Detect which cell encompasses the target text, then output its [X, Y] center coordinate. 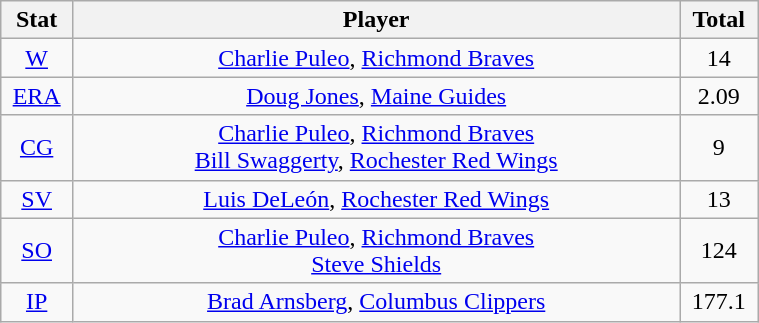
Brad Arnsberg, Columbus Clippers [376, 302]
Doug Jones, Maine Guides [376, 96]
Total [719, 20]
SV [37, 199]
Luis DeLeón, Rochester Red Wings [376, 199]
Player [376, 20]
Stat [37, 20]
2.09 [719, 96]
9 [719, 148]
SO [37, 250]
Charlie Puleo, Richmond Braves Steve Shields [376, 250]
14 [719, 58]
Charlie Puleo, Richmond Braves Bill Swaggerty, Rochester Red Wings [376, 148]
IP [37, 302]
Charlie Puleo, Richmond Braves [376, 58]
ERA [37, 96]
177.1 [719, 302]
124 [719, 250]
CG [37, 148]
W [37, 58]
13 [719, 199]
